Pinpoint the cell where the given text exists, returning its (x, y) midpoint coordinate. 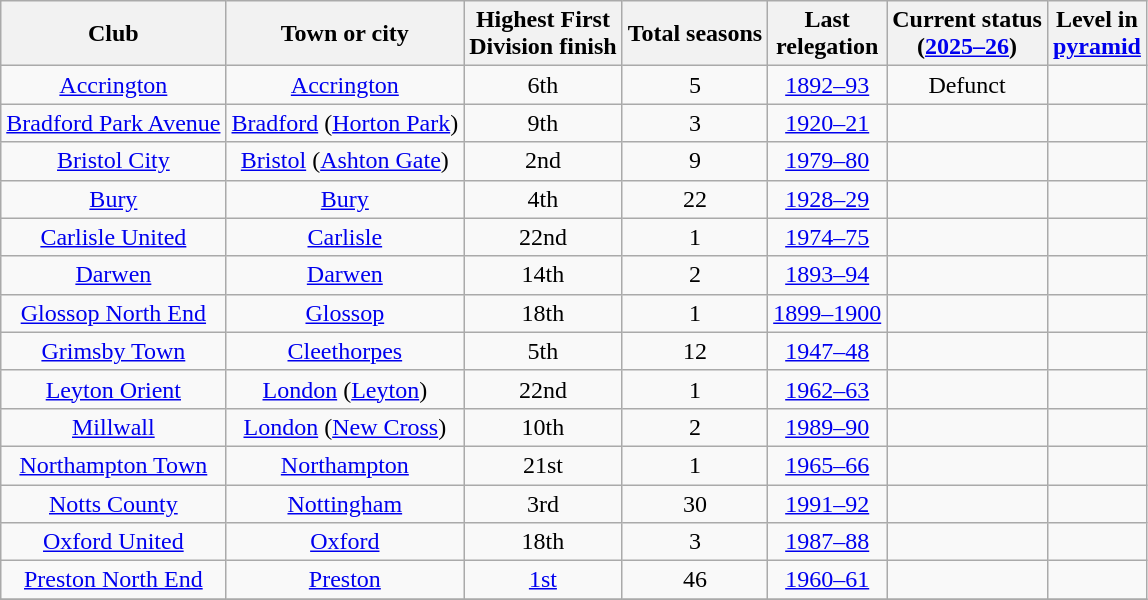
12 (695, 351)
Northampton Town (114, 465)
Club (114, 34)
1989–90 (828, 427)
30 (695, 503)
Current status(2025–26) (968, 34)
Leyton Orient (114, 389)
1899–1900 (828, 313)
4th (543, 199)
1st (543, 580)
1979–80 (828, 161)
21st (543, 465)
Bristol City (114, 161)
Nottingham (345, 503)
1987–88 (828, 542)
1893–94 (828, 275)
Millwall (114, 427)
Grimsby Town (114, 351)
Lastrelegation (828, 34)
14th (543, 275)
5 (695, 85)
Carlisle United (114, 237)
1960–61 (828, 580)
Cleethorpes (345, 351)
Bradford (Horton Park) (345, 123)
Oxford (345, 542)
Bradford Park Avenue (114, 123)
10th (543, 427)
1947–48 (828, 351)
Total seasons (695, 34)
Northampton (345, 465)
1974–75 (828, 237)
Defunct (968, 85)
Notts County (114, 503)
2nd (543, 161)
Glossop (345, 313)
Glossop North End (114, 313)
Preston North End (114, 580)
Preston (345, 580)
22 (695, 199)
9 (695, 161)
Level inpyramid (1096, 34)
1892–93 (828, 85)
1965–66 (828, 465)
Highest FirstDivision finish (543, 34)
Town or city (345, 34)
London (Leyton) (345, 389)
6th (543, 85)
1962–63 (828, 389)
3rd (543, 503)
1991–92 (828, 503)
46 (695, 580)
1928–29 (828, 199)
Bristol (Ashton Gate) (345, 161)
Carlisle (345, 237)
London (New Cross) (345, 427)
1920–21 (828, 123)
9th (543, 123)
5th (543, 351)
Oxford United (114, 542)
